From the cell containing the given text, extract its center point as [X, Y] coordinate. 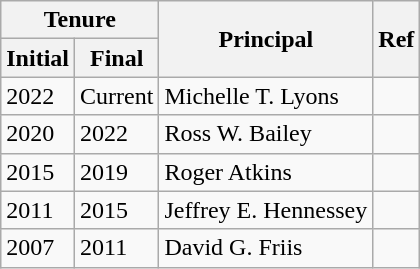
Roger Atkins [266, 172]
2007 [38, 248]
2020 [38, 134]
Ross W. Bailey [266, 134]
2019 [117, 172]
Current [117, 96]
Tenure [80, 20]
Initial [38, 58]
David G. Friis [266, 248]
Michelle T. Lyons [266, 96]
Ref [396, 39]
Jeffrey E. Hennessey [266, 210]
Final [117, 58]
Principal [266, 39]
